Output the [x, y] coordinate of the center of the cell containing the given text.  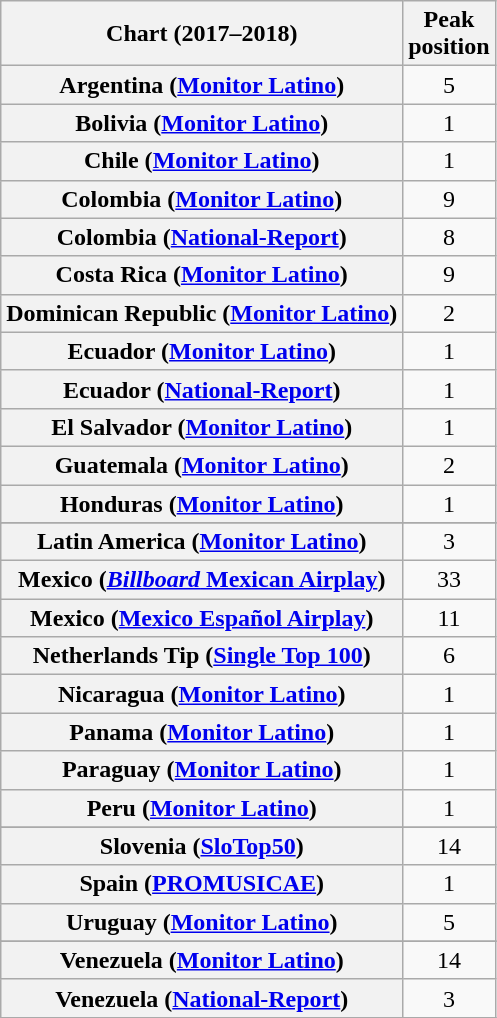
Mexico (Billboard Mexican Airplay) [202, 580]
33 [449, 580]
Honduras (Monitor Latino) [202, 503]
Dominican Republic (Monitor Latino) [202, 313]
Peak position [449, 34]
11 [449, 618]
Uruguay (Monitor Latino) [202, 922]
Slovenia (SloTop50) [202, 846]
Mexico (Mexico Español Airplay) [202, 618]
Chart (2017–2018) [202, 34]
Chile (Monitor Latino) [202, 161]
Bolivia (Monitor Latino) [202, 123]
Ecuador (National-Report) [202, 389]
8 [449, 237]
6 [449, 656]
Colombia (National-Report) [202, 237]
Netherlands Tip (Single Top 100) [202, 656]
Argentina (Monitor Latino) [202, 85]
Peru (Monitor Latino) [202, 808]
Colombia (Monitor Latino) [202, 199]
Nicaragua (Monitor Latino) [202, 694]
Guatemala (Monitor Latino) [202, 465]
Spain (PROMUSICAE) [202, 884]
Paraguay (Monitor Latino) [202, 770]
Latin America (Monitor Latino) [202, 542]
El Salvador (Monitor Latino) [202, 427]
Panama (Monitor Latino) [202, 732]
Venezuela (Monitor Latino) [202, 960]
Costa Rica (Monitor Latino) [202, 275]
Venezuela (National-Report) [202, 998]
Ecuador (Monitor Latino) [202, 351]
